Return the (X, Y) coordinate for the center point of the cell that contains the specified text.  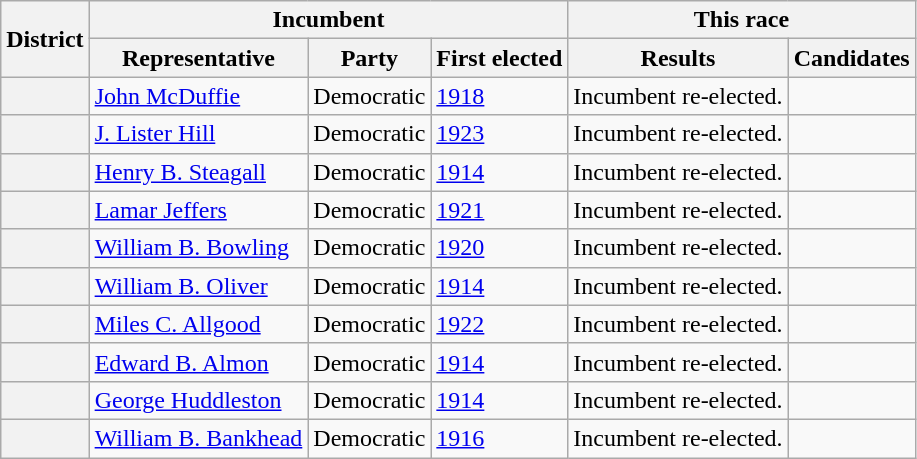
1922 (500, 324)
Candidates (852, 58)
1921 (500, 210)
Results (678, 58)
J. Lister Hill (198, 134)
District (45, 39)
1916 (500, 438)
William B. Bankhead (198, 438)
George Huddleston (198, 400)
Party (370, 58)
1918 (500, 96)
1920 (500, 248)
Edward B. Almon (198, 362)
Miles C. Allgood (198, 324)
Representative (198, 58)
Henry B. Steagall (198, 172)
This race (742, 20)
First elected (500, 58)
William B. Oliver (198, 286)
Lamar Jeffers (198, 210)
Incumbent (328, 20)
1923 (500, 134)
William B. Bowling (198, 248)
John McDuffie (198, 96)
